Find where the given text appears and provide that cell's center as [x, y] coordinate. 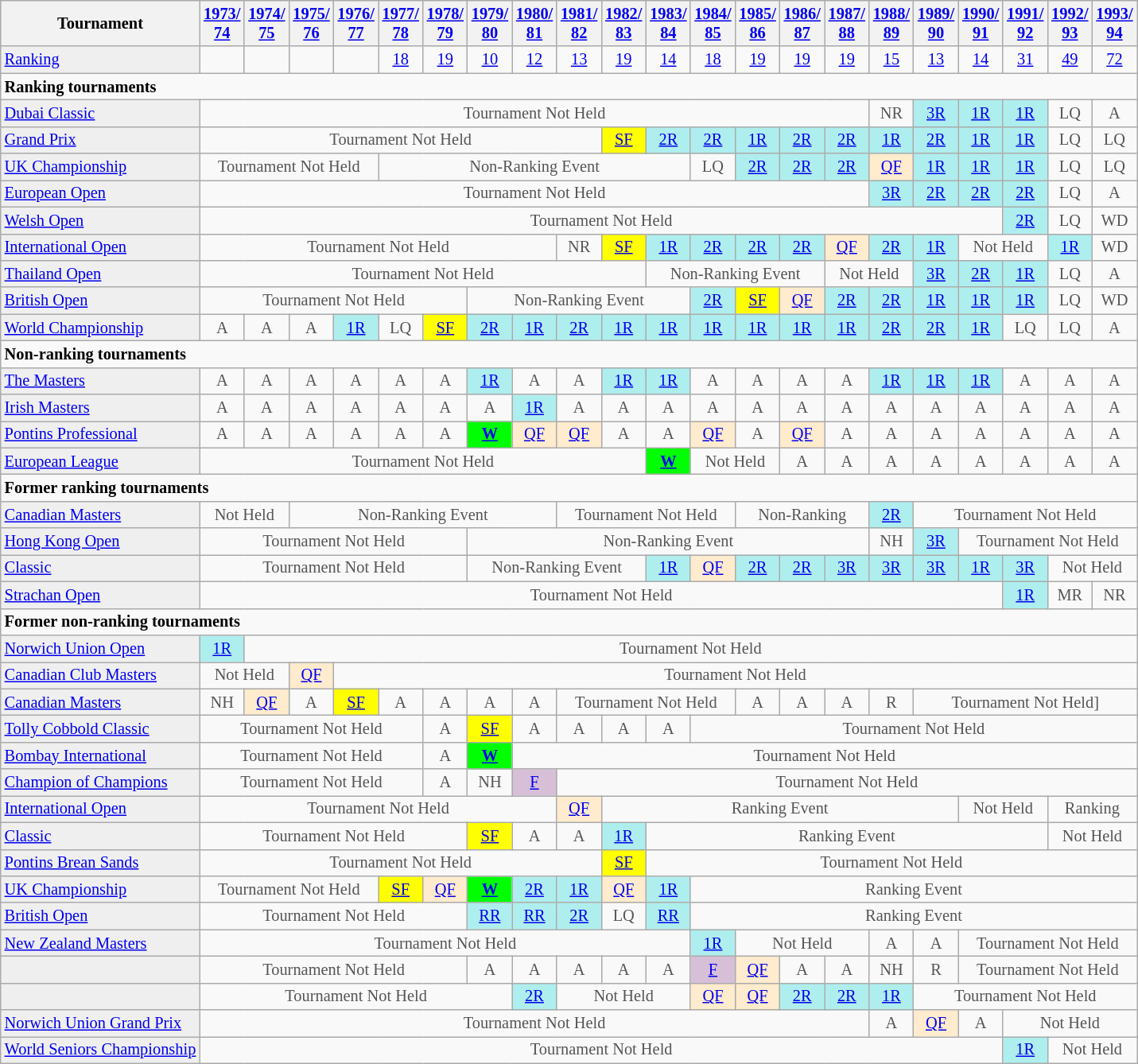
Canadian Club Masters [100, 675]
New Zealand Masters [100, 943]
1979/80 [490, 23]
Tolly Cobbold Classic [100, 728]
Ranking tournaments [569, 87]
1982/83 [623, 23]
1983/84 [668, 23]
World Championship [100, 328]
Non-Ranking [802, 515]
1973/74 [222, 23]
World Seniors Championship [100, 1050]
1974/75 [266, 23]
Thailand Open [100, 274]
Tournament Not Held] [1026, 702]
1993/94 [1114, 23]
1987/88 [847, 23]
1992/93 [1070, 23]
Irish Masters [100, 408]
12 [534, 60]
Welsh Open [100, 220]
15 [891, 60]
1988/89 [891, 23]
Former non-ranking tournaments [569, 622]
1989/90 [936, 23]
Tournament [100, 23]
Strachan Open [100, 595]
31 [1025, 60]
Hong Kong Open [100, 542]
Bombay International [100, 755]
Pontins Brean Sands [100, 863]
1977/78 [401, 23]
1985/86 [758, 23]
10 [490, 60]
Norwich Union Open [100, 648]
1975/76 [311, 23]
MR [1070, 595]
1986/87 [802, 23]
Pontins Professional [100, 434]
European League [100, 461]
1990/91 [981, 23]
Former ranking tournaments [569, 487]
Norwich Union Grand Prix [100, 1023]
1976/77 [356, 23]
1980/81 [534, 23]
1981/82 [579, 23]
Grand Prix [100, 140]
Dubai Classic [100, 113]
1991/92 [1025, 23]
72 [1114, 60]
49 [1070, 60]
Non-ranking tournaments [569, 354]
Champion of Champions [100, 782]
The Masters [100, 381]
European Open [100, 193]
1984/85 [713, 23]
1978/79 [445, 23]
